Pinpoint the cell where the given text exists, returning its [x, y] midpoint coordinate. 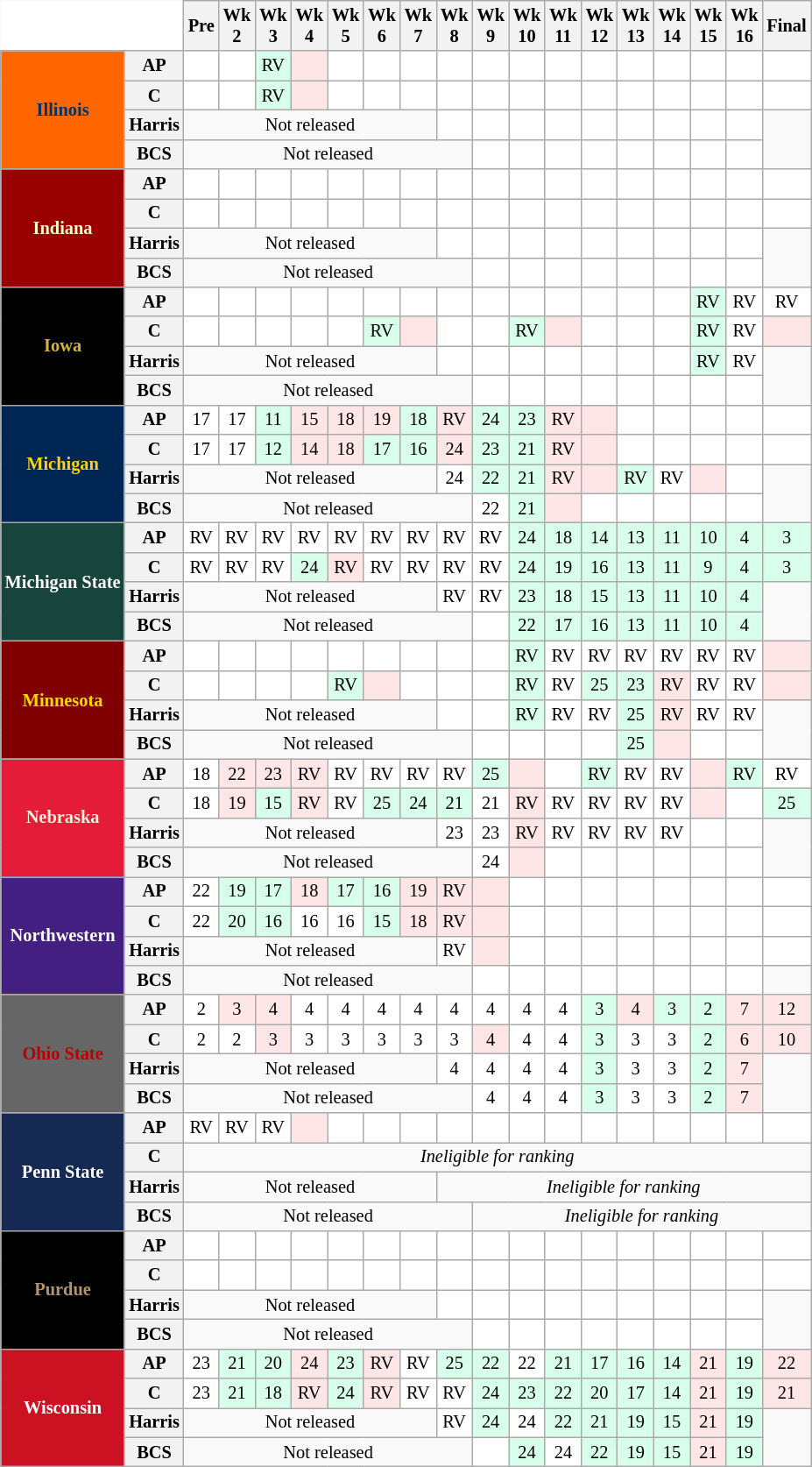
Wk14 [671, 25]
9 [708, 567]
Northwestern [63, 936]
Michigan State [63, 582]
Penn State [63, 1173]
Wk9 [491, 25]
Ohio State [63, 1053]
Wk15 [708, 25]
Minnesota [63, 699]
Wk7 [419, 25]
Wk10 [527, 25]
Illinois [63, 110]
Wk16 [745, 25]
Wk4 [308, 25]
Final [787, 25]
Wk6 [382, 25]
Iowa [63, 345]
Purdue [63, 1290]
Wk8 [454, 25]
Indiana [63, 228]
Wk13 [636, 25]
Michigan [63, 464]
Wk12 [599, 25]
Wisconsin [63, 1407]
Pre [201, 25]
Wk5 [345, 25]
Wk11 [562, 25]
Wk3 [273, 25]
Nebraska [63, 819]
Wk2 [237, 25]
6 [745, 1039]
